Determine the [x, y] coordinate at the center of the cell enclosing the given text.  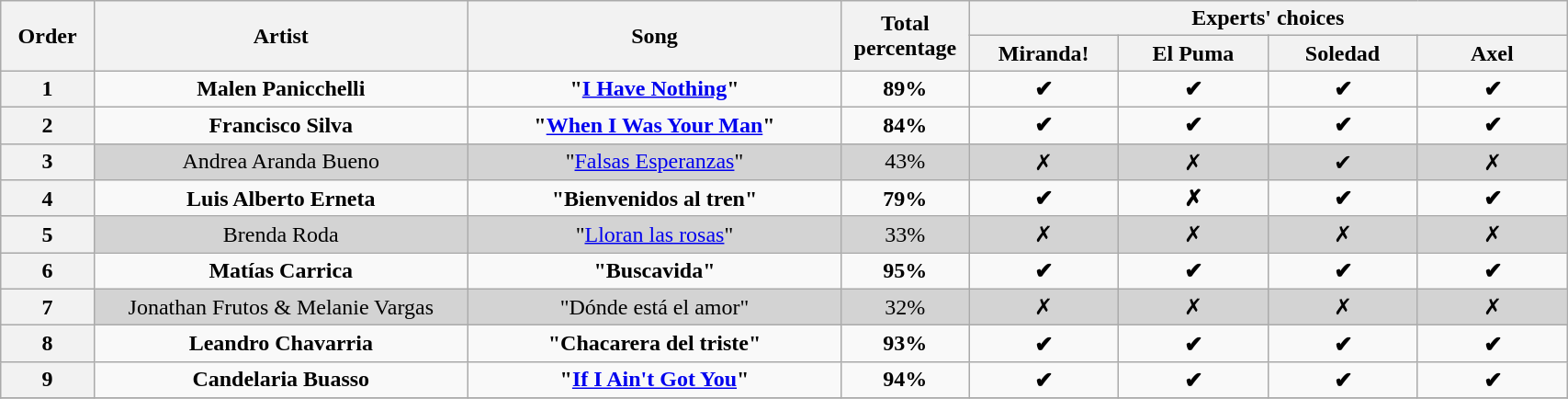
79% [906, 199]
Order [48, 36]
3 [48, 162]
Song [654, 36]
"Chacarera del triste" [654, 344]
"Buscavida" [654, 271]
Leandro Chavarria [281, 344]
"Dónde está el amor" [654, 307]
"If I Ain't Got You" [654, 380]
Axel [1492, 53]
8 [48, 344]
94% [906, 380]
Soledad [1343, 53]
93% [906, 344]
Francisco Silva [281, 125]
1 [48, 89]
"When I Was Your Man" [654, 125]
84% [906, 125]
"Bienvenidos al tren" [654, 199]
43% [906, 162]
Malen Panicchelli [281, 89]
"I Have Nothing" [654, 89]
95% [906, 271]
33% [906, 234]
"Falsas Esperanzas" [654, 162]
9 [48, 380]
Experts' choices [1268, 18]
El Puma [1194, 53]
"Lloran las rosas" [654, 234]
Matías Carrica [281, 271]
4 [48, 199]
Brenda Roda [281, 234]
Total percentage [906, 36]
7 [48, 307]
Andrea Aranda Bueno [281, 162]
Jonathan Frutos & Melanie Vargas [281, 307]
89% [906, 89]
Artist [281, 36]
Miranda! [1043, 53]
Candelaria Buasso [281, 380]
32% [906, 307]
6 [48, 271]
Luis Alberto Erneta [281, 199]
2 [48, 125]
5 [48, 234]
